Find where the given text appears and provide that cell's center as (x, y) coordinate. 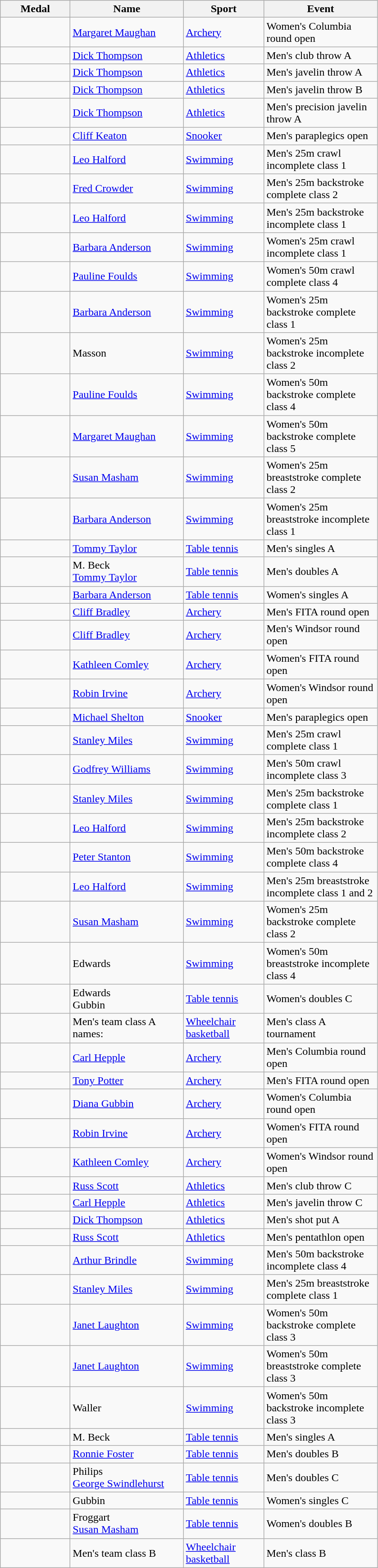
Masson (127, 353)
Men's doubles B (321, 1454)
Women's singles A (321, 595)
Women's 50m crawl complete class 4 (321, 276)
Cliff Keaton (127, 136)
Sport (223, 9)
Men's class A tournament (321, 1028)
Arthur Brindle (127, 1261)
Men's 50m backstroke complete class 4 (321, 857)
Women's 50m backstroke complete class 3 (321, 1325)
M. Beck Tommy Taylor (127, 572)
Men's precision javelin throw A (321, 113)
Men's Columbia round open (321, 1057)
Men's team class Anames: (127, 1028)
Men's team class B (127, 1553)
Men's 25m backstroke complete class 2 (321, 188)
Men's doubles C (321, 1478)
Michael Shelton (127, 717)
Men's 50m backstroke incomplete class 4 (321, 1261)
Ronnie Foster (127, 1454)
Women's 50m breaststroke incomplete class 4 (321, 963)
Tony Potter (127, 1080)
Name (127, 9)
Men's javelin throw B (321, 90)
Women's 25m breaststroke complete class 2 (321, 478)
Men's club throw A (321, 55)
Men's doubles A (321, 572)
Men's javelin throw A (321, 72)
Edwards (127, 963)
Women's 25m crawl incomplete class 1 (321, 247)
Men's club throw C (321, 1185)
Men's 25m backstroke incomplete class 2 (321, 828)
Women's 25m backstroke incomplete class 2 (321, 353)
Men's 25m backstroke complete class 1 (321, 799)
Fred Crowder (127, 188)
Women's 25m backstroke complete class 1 (321, 312)
Peter Stanton (127, 857)
Men's class B (321, 1553)
Men's 25m backstroke incomplete class 1 (321, 218)
Men's 50m crawl incomplete class 3 (321, 769)
Men's 25m crawl incomplete class 1 (321, 159)
Men's pentathlon open (321, 1237)
Men's Windsor round open (321, 635)
Women's doubles B (321, 1523)
Edwards Gubbin (127, 999)
Philips George Swindlehurst (127, 1478)
Women's 25m breaststroke incomplete class 1 (321, 519)
Men's 25m breaststroke incomplete class 1 and 2 (321, 887)
Diana Gubbin (127, 1104)
Event (321, 9)
Men's 25m breaststroke complete class 1 (321, 1289)
Gubbin (127, 1500)
Women's 50m backstroke complete class 4 (321, 395)
Men's javelin throw C (321, 1202)
Godfrey Williams (127, 769)
Men's 25m crawl complete class 1 (321, 740)
Men's shot put A (321, 1220)
Women's 50m backstroke incomplete class 3 (321, 1408)
Women's 50m backstroke complete class 5 (321, 436)
Tommy Taylor (127, 548)
Waller (127, 1408)
Women's 25m backstroke complete class 2 (321, 922)
Women's doubles C (321, 999)
Froggart Susan Masham (127, 1523)
Women's singles C (321, 1500)
M. Beck (127, 1437)
Women's 50m breaststroke complete class 3 (321, 1366)
Medal (35, 9)
